Return the [X, Y] coordinate for the center point of the cell that contains the specified text.  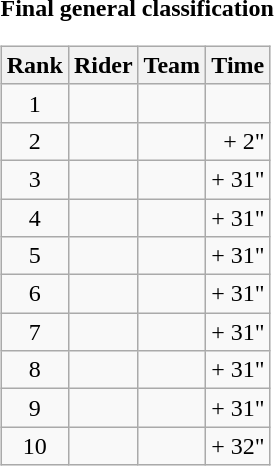
6 [34, 294]
10 [34, 446]
Time [238, 65]
Rider [103, 65]
5 [34, 256]
3 [34, 179]
+ 32" [238, 446]
2 [34, 141]
4 [34, 217]
+ 2" [238, 141]
Rank [34, 65]
9 [34, 408]
Team [172, 65]
7 [34, 332]
8 [34, 370]
1 [34, 103]
